Pinpoint the cell where the given text exists, returning its (x, y) midpoint coordinate. 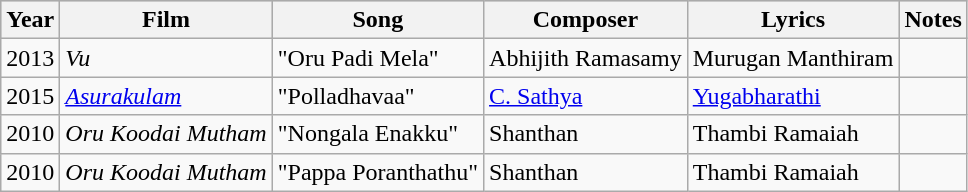
Composer (586, 20)
Notes (933, 20)
"Oru Padi Mela" (378, 58)
"Polladhavaa" (378, 96)
2013 (30, 58)
Song (378, 20)
Film (166, 20)
Vu (166, 58)
C. Sathya (586, 96)
"Pappa Poranthathu" (378, 172)
Abhijith Ramasamy (586, 58)
"Nongala Enakku" (378, 134)
Murugan Manthiram (793, 58)
Lyrics (793, 20)
Yugabharathi (793, 96)
Asurakulam (166, 96)
2015 (30, 96)
Year (30, 20)
